Provide the (X, Y) coordinate of the cell's center where the given text is located.  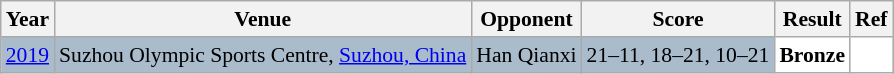
Opponent (526, 19)
Result (812, 19)
2019 (28, 55)
Year (28, 19)
21–11, 18–21, 10–21 (678, 55)
Suzhou Olympic Sports Centre, Suzhou, China (262, 55)
Bronze (812, 55)
Score (678, 19)
Venue (262, 19)
Ref (871, 19)
Han Qianxi (526, 55)
